Return (X, Y) of the center of cell containing provided text 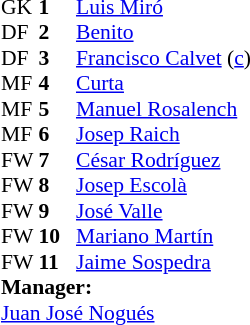
3 (57, 58)
11 (57, 262)
4 (57, 83)
8 (57, 185)
10 (57, 237)
6 (57, 135)
7 (57, 160)
9 (57, 211)
2 (57, 33)
5 (57, 109)
